For the text-containing cell, return its midpoint in [X, Y] coordinate format. 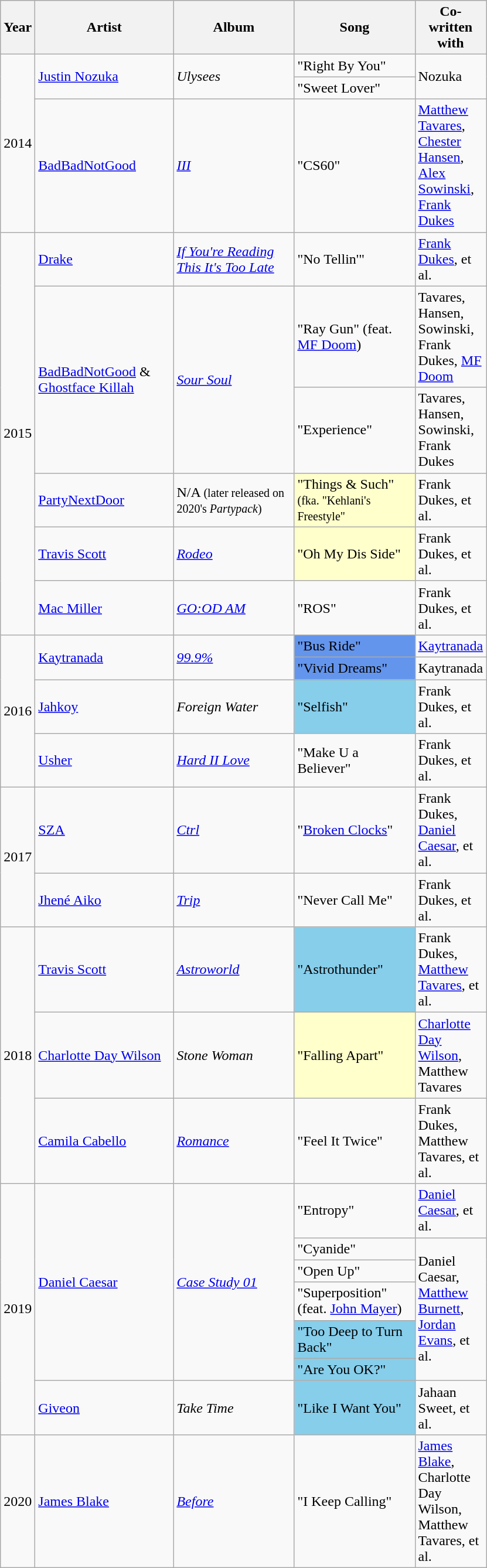
If You're Reading This It's Too Late [234, 259]
"Falling Apart" [355, 1055]
Charlotte Day Wilson [104, 1055]
"Superposition" (feat. John Mayer) [355, 1301]
Case Study 01 [234, 1282]
III [234, 165]
"Sweet Lover" [355, 88]
Before [234, 1501]
2015 [18, 434]
"Things & Such" (fka. "Kehlani's Freestyle" [355, 500]
"Broken Clocks" [355, 830]
Jahaan Sweet, et al. [451, 1407]
"Astrothunder" [355, 970]
Artist [104, 28]
Tavares, Hansen, Sowinski, Frank Dukes, MF Doom [451, 336]
Song [355, 28]
Rodeo [234, 554]
Foreign Water [234, 707]
"Make U a Believer" [355, 761]
Jhené Aiko [104, 900]
Charlotte Day Wilson, Matthew Tavares [451, 1055]
BadBadNotGood [104, 165]
"Experience" [355, 430]
Tavares, Hansen, Sowinski, Frank Dukes [451, 430]
Romance [234, 1141]
2016 [18, 711]
"CS60" [355, 165]
"No Tellin'" [355, 259]
"Feel It Twice" [355, 1141]
"Ray Gun" (feat. MF Doom) [355, 336]
2020 [18, 1501]
PartyNextDoor [104, 500]
"Never Call Me" [355, 900]
"Open Up" [355, 1271]
Album [234, 28]
Daniel Caesar, Matthew Burnett, Jordan Evans, et al. [451, 1309]
Justin Nozuka [104, 77]
2014 [18, 143]
SZA [104, 830]
"Bus Ride" [355, 646]
Giveon [104, 1407]
Frank Dukes, Daniel Caesar, et al. [451, 830]
"Vivid Dreams" [355, 668]
"Too Deep to Turn Back" [355, 1339]
"Entropy" [355, 1211]
Stone Woman [234, 1055]
"ROS" [355, 608]
2018 [18, 1055]
GO:OD AM [234, 608]
Sour Soul [234, 380]
Co-written with [451, 28]
"Are You OK?" [355, 1369]
Drake [104, 259]
"I Keep Calling" [355, 1501]
Jahkoy [104, 707]
99.9% [234, 657]
Astroworld [234, 970]
Take Time [234, 1407]
"Right By You" [355, 66]
"Oh My Dis Side" [355, 554]
Matthew Tavares, Chester Hansen, Alex Sowinski, Frank Dukes [451, 165]
Nozuka [451, 77]
Trip [234, 900]
2017 [18, 857]
James Blake, Charlotte Day Wilson, Matthew Tavares, et al. [451, 1501]
"Like I Want You" [355, 1407]
Daniel Caesar [104, 1282]
Year [18, 28]
Camila Cabello [104, 1141]
"Selfish" [355, 707]
"Cyanide" [355, 1249]
Usher [104, 761]
Ctrl [234, 830]
2019 [18, 1309]
James Blake [104, 1501]
Ulysees [234, 77]
BadBadNotGood & Ghostface Killah [104, 380]
Hard II Love [234, 761]
N/A (later released on 2020's Partypack) [234, 500]
Daniel Caesar, et al. [451, 1211]
Mac Miller [104, 608]
